Find where the given text appears and provide that cell's center as [X, Y] coordinate. 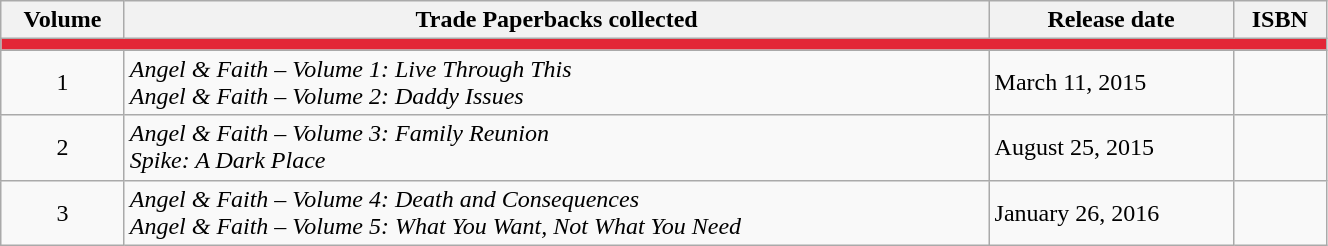
Angel & Faith – Volume 4: Death and ConsequencesAngel & Faith – Volume 5: What You Want, Not What You Need [556, 212]
2 [62, 148]
August 25, 2015 [1111, 148]
ISBN [1280, 20]
Angel & Faith – Volume 3: Family ReunionSpike: A Dark Place [556, 148]
January 26, 2016 [1111, 212]
3 [62, 212]
Angel & Faith – Volume 1: Live Through ThisAngel & Faith – Volume 2: Daddy Issues [556, 82]
Trade Paperbacks collected [556, 20]
March 11, 2015 [1111, 82]
Release date [1111, 20]
Volume [62, 20]
1 [62, 82]
